Provide the [X, Y] coordinate of the cell's center where the given text is located.  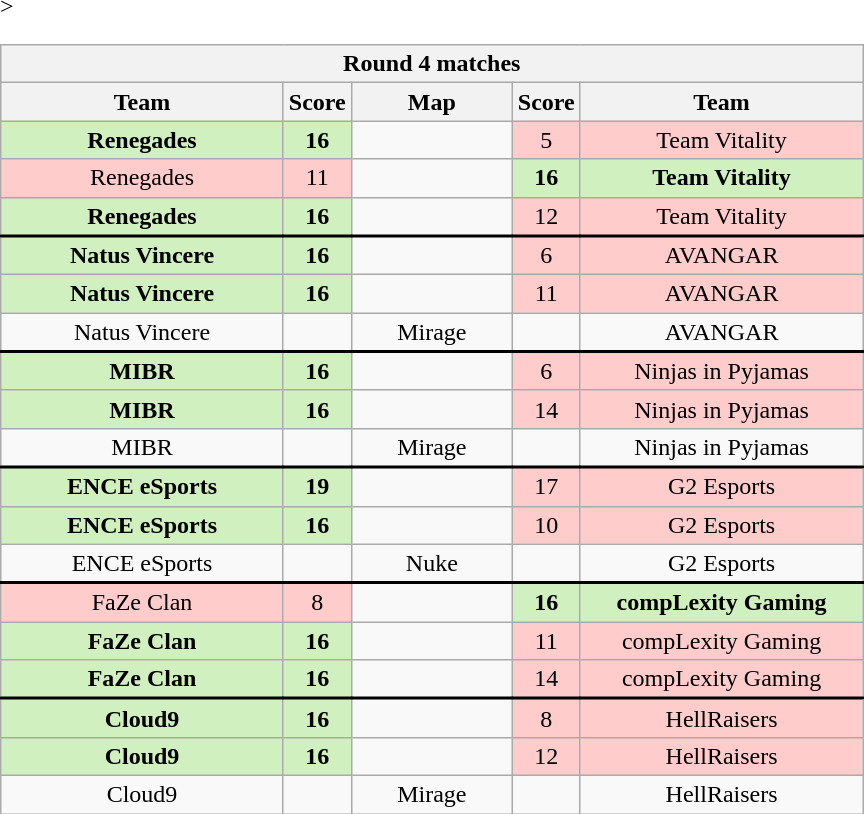
10 [546, 525]
19 [317, 486]
Nuke [432, 564]
Map [432, 102]
Round 4 matches [432, 64]
17 [546, 486]
5 [546, 140]
